Locate the cell with the specified text and output its (x, y) center coordinate. 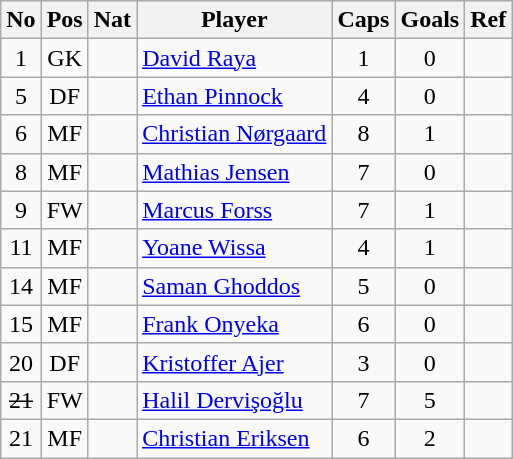
Mathias Jensen (234, 172)
3 (364, 362)
Christian Eriksen (234, 438)
Pos (64, 20)
Player (234, 20)
9 (21, 210)
Caps (364, 20)
GK (64, 58)
David Raya (234, 58)
Nat (112, 20)
Christian Nørgaard (234, 134)
Saman Ghoddos (234, 286)
Ref (488, 20)
Marcus Forss (234, 210)
Kristoffer Ajer (234, 362)
No (21, 20)
Goals (430, 20)
20 (21, 362)
14 (21, 286)
11 (21, 248)
Halil Dervişoğlu (234, 400)
Yoane Wissa (234, 248)
2 (430, 438)
15 (21, 324)
Frank Onyeka (234, 324)
Ethan Pinnock (234, 96)
